Return the (x, y) coordinate for the center point of the cell that contains the specified text.  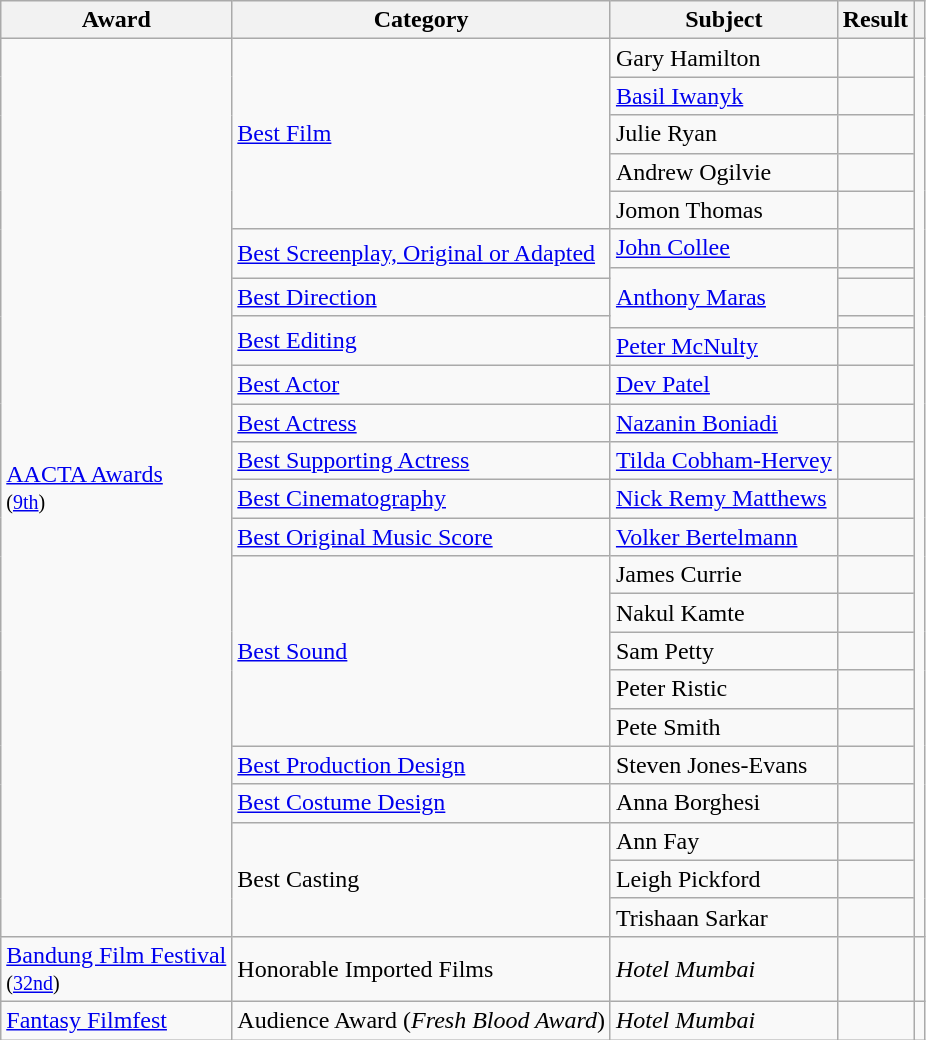
Gary Hamilton (724, 58)
Tilda Cobham-Hervey (724, 461)
Best Actor (422, 384)
Anthony Maras (724, 297)
Basil Iwanyk (724, 96)
Best Costume Design (422, 803)
Dev Patel (724, 384)
Best Cinematography (422, 499)
James Currie (724, 575)
Best Screenplay, Original or Adapted (422, 254)
Volker Bertelmann (724, 537)
Sam Petty (724, 651)
Best Supporting Actress (422, 461)
Jomon Thomas (724, 210)
Honorable Imported Films (422, 968)
Peter McNulty (724, 346)
Bandung Film Festival(32nd) (116, 968)
Nick Remy Matthews (724, 499)
Best Direction (422, 297)
Anna Borghesi (724, 803)
Category (422, 20)
Leigh Pickford (724, 879)
Audience Award (Fresh Blood Award) (422, 1020)
Subject (724, 20)
Julie Ryan (724, 134)
Best Casting (422, 879)
Ann Fay (724, 841)
Peter Ristic (724, 689)
Nakul Kamte (724, 613)
Best Production Design (422, 765)
Pete Smith (724, 727)
Trishaan Sarkar (724, 917)
Best Sound (422, 651)
Nazanin Boniadi (724, 423)
Best Film (422, 134)
Best Editing (422, 340)
Andrew Ogilvie (724, 172)
AACTA Awards(9th) (116, 488)
John Collee (724, 248)
Award (116, 20)
Best Original Music Score (422, 537)
Result (875, 20)
Best Actress (422, 423)
Fantasy Filmfest (116, 1020)
Steven Jones-Evans (724, 765)
